Output the (X, Y) coordinate of the center of the cell containing the given text.  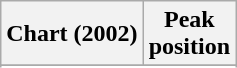
Peakposition (189, 34)
Chart (2002) (72, 34)
